Determine the (X, Y) coordinate at the center of the cell enclosing the given text.  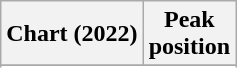
Peakposition (189, 34)
Chart (2022) (72, 34)
